Identify which cell holds the provided text, then report its (x, y) central coordinate. 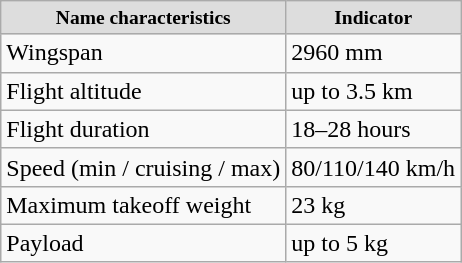
up to 5 kg (374, 243)
2960 mm (374, 53)
Name characteristics (144, 18)
18–28 hours (374, 129)
Flight duration (144, 129)
Flight altitude (144, 91)
Payload (144, 243)
Indicator (374, 18)
Speed (min / cruising / max) (144, 167)
Wingspan (144, 53)
up to 3.5 km (374, 91)
Maximum takeoff weight (144, 205)
23 kg (374, 205)
80/110/140 km/h (374, 167)
